Search for the cell housing the specified text and yield its [X, Y] center coordinate. 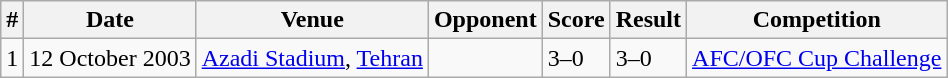
Score [576, 20]
Date [110, 20]
1 [12, 58]
12 October 2003 [110, 58]
Result [648, 20]
Opponent [485, 20]
Venue [312, 20]
# [12, 20]
AFC/OFC Cup Challenge [817, 58]
Azadi Stadium, Tehran [312, 58]
Competition [817, 20]
